Provide the [X, Y] coordinate of the cell's center where the given text is located.  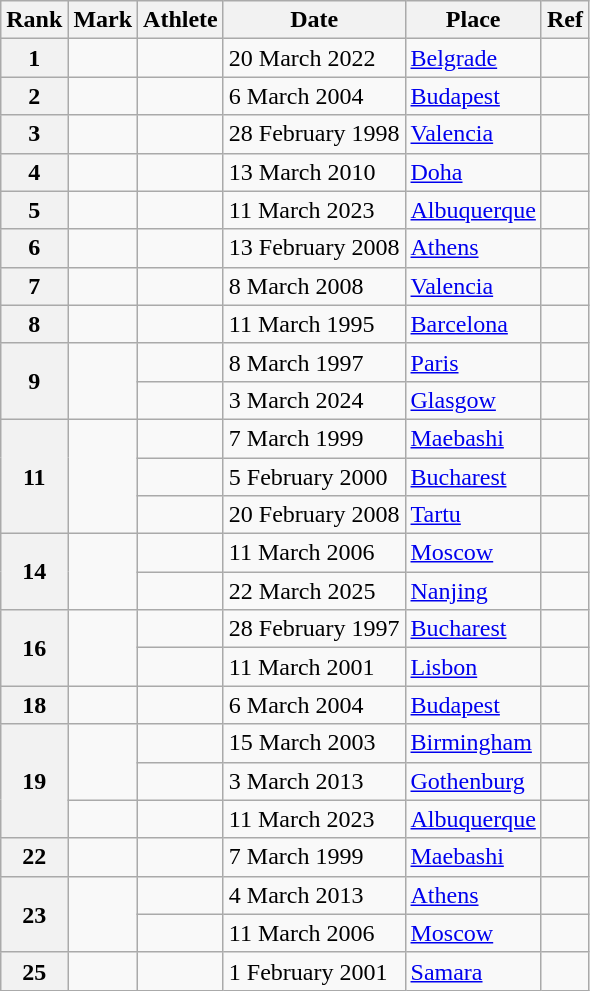
8 March 1997 [314, 362]
16 [34, 648]
13 March 2010 [314, 172]
3 March 2013 [314, 781]
7 [34, 286]
19 [34, 781]
3 March 2024 [314, 400]
1 February 2001 [314, 971]
2 [34, 96]
Tartu [473, 515]
4 March 2013 [314, 895]
Doha [473, 172]
25 [34, 971]
Gothenburg [473, 781]
3 [34, 134]
22 [34, 857]
22 March 2025 [314, 591]
23 [34, 914]
Place [473, 20]
1 [34, 58]
18 [34, 705]
28 February 1998 [314, 134]
Nanjing [473, 591]
11 March 2001 [314, 667]
4 [34, 172]
Athlete [181, 20]
6 [34, 248]
9 [34, 381]
11 March 1995 [314, 324]
20 March 2022 [314, 58]
Rank [34, 20]
Birmingham [473, 743]
5 February 2000 [314, 477]
Paris [473, 362]
20 February 2008 [314, 515]
Mark [103, 20]
5 [34, 210]
11 [34, 476]
15 March 2003 [314, 743]
Glasgow [473, 400]
Date [314, 20]
28 February 1997 [314, 629]
14 [34, 572]
Barcelona [473, 324]
8 [34, 324]
8 March 2008 [314, 286]
Samara [473, 971]
13 February 2008 [314, 248]
Ref [564, 20]
Lisbon [473, 667]
Belgrade [473, 58]
